Locate the cell with the specified text and output its [x, y] center coordinate. 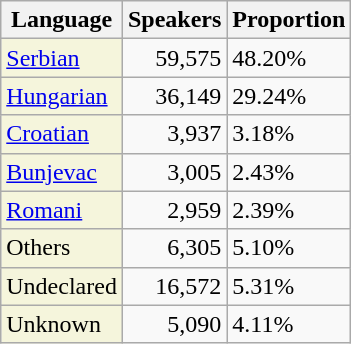
Serbian [62, 58]
2,959 [174, 210]
4.11% [289, 324]
5,090 [174, 324]
Speakers [174, 20]
Croatian [62, 134]
16,572 [174, 286]
Language [62, 20]
2.43% [289, 172]
59,575 [174, 58]
3,937 [174, 134]
Hungarian [62, 96]
48.20% [289, 58]
2.39% [289, 210]
Romani [62, 210]
Others [62, 248]
29.24% [289, 96]
6,305 [174, 248]
Unknown [62, 324]
3,005 [174, 172]
5.31% [289, 286]
Bunjevac [62, 172]
3.18% [289, 134]
36,149 [174, 96]
5.10% [289, 248]
Proportion [289, 20]
Undeclared [62, 286]
